For the text-containing cell, return its midpoint in [x, y] coordinate format. 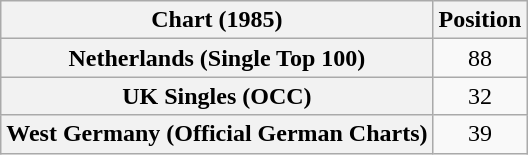
32 [480, 96]
UK Singles (OCC) [217, 96]
Netherlands (Single Top 100) [217, 58]
Position [480, 20]
39 [480, 134]
88 [480, 58]
Chart (1985) [217, 20]
West Germany (Official German Charts) [217, 134]
